Detect which cell encompasses the target text, then output its [x, y] center coordinate. 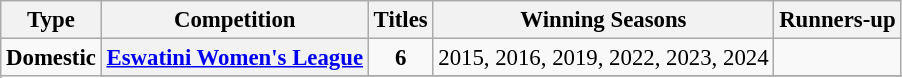
Domestic [51, 58]
Type [51, 20]
Eswatini Women's League [234, 58]
Runners-up [838, 20]
6 [400, 58]
Competition [234, 20]
Winning Seasons [604, 20]
2015, 2016, 2019, 2022, 2023, 2024 [604, 58]
Titles [400, 20]
